Return [X, Y] of the center of cell containing provided text 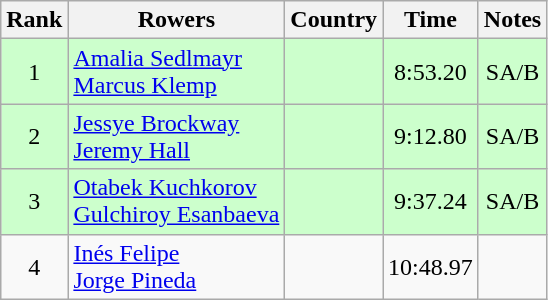
Jessye BrockwayJeremy Hall [176, 136]
9:12.80 [431, 136]
Country [334, 20]
Rank [34, 20]
Inés FelipeJorge Pineda [176, 266]
4 [34, 266]
9:37.24 [431, 202]
Notes [512, 20]
8:53.20 [431, 72]
3 [34, 202]
Otabek KuchkorovGulchiroy Esanbaeva [176, 202]
2 [34, 136]
10:48.97 [431, 266]
Amalia SedlmayrMarcus Klemp [176, 72]
Time [431, 20]
Rowers [176, 20]
1 [34, 72]
